Find where the given text appears and provide that cell's center as [X, Y] coordinate. 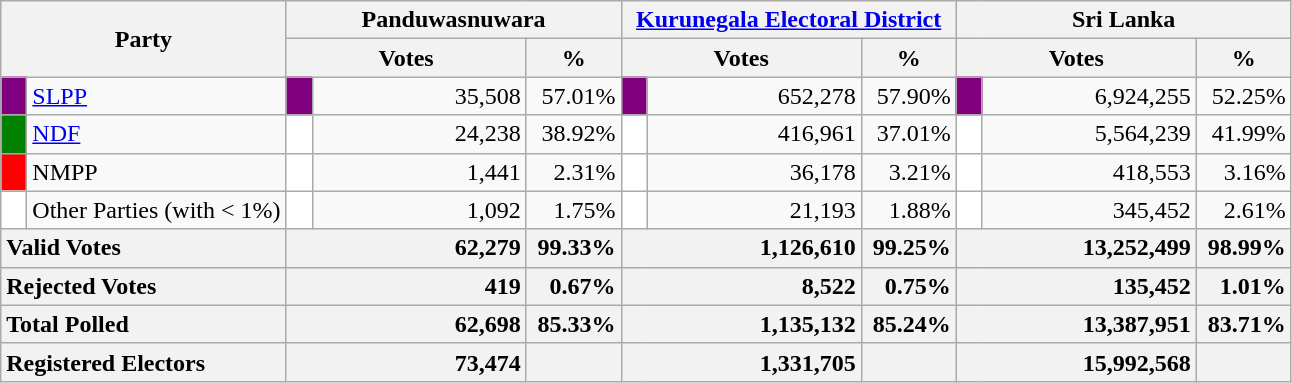
135,452 [1076, 286]
35,508 [419, 96]
99.25% [908, 248]
21,193 [754, 210]
2.31% [574, 172]
52.25% [1244, 96]
85.24% [908, 324]
5,564,239 [1089, 134]
1,092 [419, 210]
37.01% [908, 134]
419 [406, 286]
SLPP [156, 96]
1.88% [908, 210]
8,522 [741, 286]
652,278 [754, 96]
1.01% [1244, 286]
83.71% [1244, 324]
Rejected Votes [144, 286]
Valid Votes [144, 248]
41.99% [1244, 134]
NDF [156, 134]
345,452 [1089, 210]
36,178 [754, 172]
Kurunegala Electoral District [788, 20]
1,135,132 [741, 324]
418,553 [1089, 172]
0.75% [908, 286]
13,252,499 [1076, 248]
6,924,255 [1089, 96]
62,279 [406, 248]
1.75% [574, 210]
98.99% [1244, 248]
NMPP [156, 172]
38.92% [574, 134]
Total Polled [144, 324]
99.33% [574, 248]
57.01% [574, 96]
Sri Lanka [1124, 20]
1,126,610 [741, 248]
2.61% [1244, 210]
Party [144, 39]
15,992,568 [1076, 362]
85.33% [574, 324]
57.90% [908, 96]
3.21% [908, 172]
1,441 [419, 172]
Other Parties (with < 1%) [156, 210]
Panduwasnuwara [454, 20]
3.16% [1244, 172]
62,698 [406, 324]
0.67% [574, 286]
73,474 [406, 362]
1,331,705 [741, 362]
13,387,951 [1076, 324]
24,238 [419, 134]
Registered Electors [144, 362]
416,961 [754, 134]
